Determine the [x, y] coordinate at the center of the cell enclosing the given text.  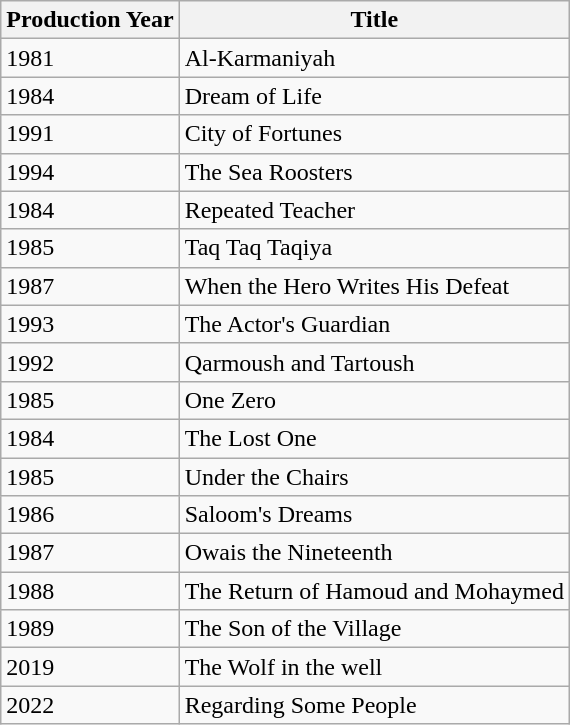
Regarding Some People [374, 705]
The Wolf in the well [374, 667]
1981 [90, 58]
The Return of Hamoud and Mohaymed [374, 591]
The Son of the Village [374, 629]
Under the Chairs [374, 477]
1994 [90, 172]
1992 [90, 362]
2019 [90, 667]
City of Fortunes [374, 134]
1986 [90, 515]
Dream of Life [374, 96]
The Sea Roosters [374, 172]
One Zero [374, 400]
Saloom's Dreams [374, 515]
1993 [90, 324]
Owais the Nineteenth [374, 553]
Title [374, 20]
Taq Taq Taqiya [374, 248]
1988 [90, 591]
Qarmoush and Tartoush [374, 362]
When the Hero Writes His Defeat [374, 286]
Repeated Teacher [374, 210]
2022 [90, 705]
1989 [90, 629]
The Actor's Guardian [374, 324]
The Lost One [374, 438]
1991 [90, 134]
Production Year [90, 20]
Al-Karmaniyah [374, 58]
